Return the [x, y] coordinate for the center point of the cell that contains the specified text.  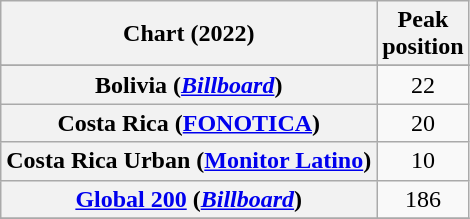
Peakposition [423, 34]
22 [423, 85]
Costa Rica (FONOTICA) [189, 123]
Costa Rica Urban (Monitor Latino) [189, 161]
10 [423, 161]
20 [423, 123]
Global 200 (Billboard) [189, 199]
Bolivia (Billboard) [189, 85]
186 [423, 199]
Chart (2022) [189, 34]
